Extract the (X, Y) coordinate from the center of the cell holding the provided text.  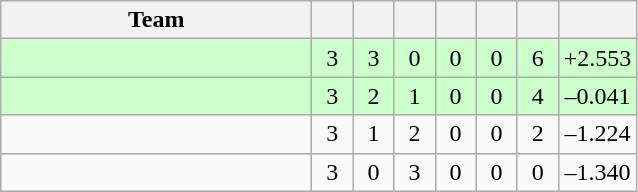
Team (156, 20)
–0.041 (598, 96)
6 (538, 58)
4 (538, 96)
+2.553 (598, 58)
–1.340 (598, 172)
–1.224 (598, 134)
